From the cell containing the given text, extract its center point as (X, Y) coordinate. 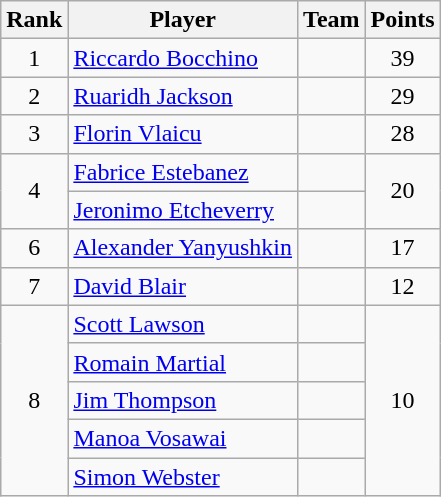
Riccardo Bocchino (183, 58)
12 (402, 286)
Points (402, 20)
1 (34, 58)
28 (402, 134)
8 (34, 400)
Florin Vlaicu (183, 134)
3 (34, 134)
Ruaridh Jackson (183, 96)
10 (402, 400)
Manoa Vosawai (183, 438)
Jeronimo Etcheverry (183, 210)
7 (34, 286)
Team (332, 20)
29 (402, 96)
4 (34, 191)
Scott Lawson (183, 324)
Jim Thompson (183, 400)
David Blair (183, 286)
Alexander Yanyushkin (183, 248)
Player (183, 20)
20 (402, 191)
Fabrice Estebanez (183, 172)
17 (402, 248)
Simon Webster (183, 477)
2 (34, 96)
Romain Martial (183, 362)
6 (34, 248)
39 (402, 58)
Rank (34, 20)
